Return the [X, Y] coordinate for the center point of the cell that contains the specified text.  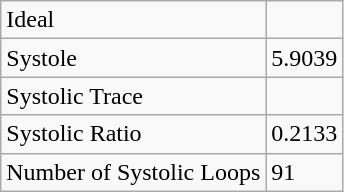
Systole [134, 58]
Systolic Trace [134, 96]
Number of Systolic Loops [134, 172]
Ideal [134, 20]
0.2133 [304, 134]
5.9039 [304, 58]
Systolic Ratio [134, 134]
91 [304, 172]
